Provide the (x, y) coordinate of the cell's center where the given text is located.  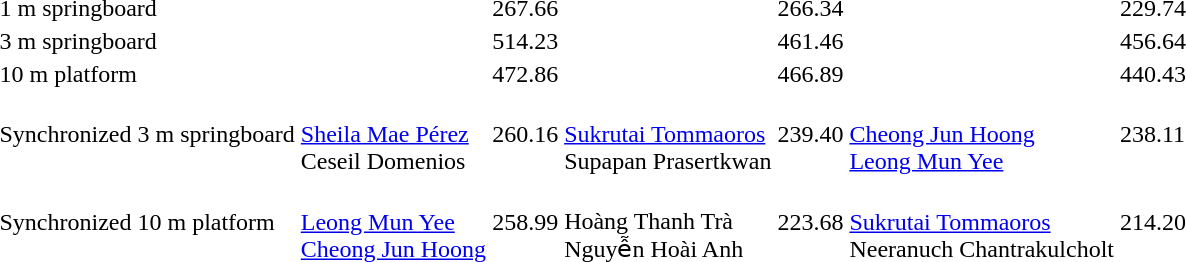
Cheong Jun Hoong Leong Mun Yee (982, 134)
260.16 (526, 134)
Sukrutai Tommaoros Supapan Prasertkwan (668, 134)
466.89 (810, 74)
461.46 (810, 41)
Sheila Mae Pérez Ceseil Domenios (393, 134)
472.86 (526, 74)
239.40 (810, 134)
514.23 (526, 41)
